From the cell containing the given text, extract its center point as [x, y] coordinate. 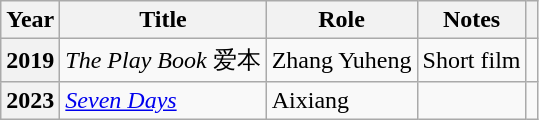
The Play Book 爱本 [163, 60]
Aixiang [342, 100]
2023 [30, 100]
Seven Days [163, 100]
Year [30, 20]
2019 [30, 60]
Notes [472, 20]
Title [163, 20]
Zhang Yuheng [342, 60]
Role [342, 20]
Short film [472, 60]
